Return [X, Y] of the center of cell containing provided text 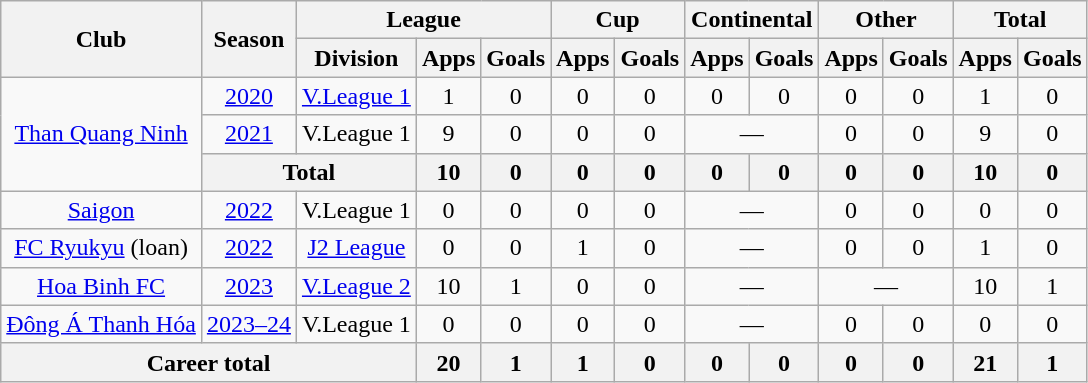
V.League 2 [356, 286]
J2 League [356, 248]
Club [102, 39]
2023–24 [248, 324]
Season [248, 39]
2023 [248, 286]
Continental [752, 20]
2021 [248, 134]
20 [448, 362]
Đông Á Thanh Hóa [102, 324]
2020 [248, 96]
Division [356, 58]
Than Quang Ninh [102, 134]
Cup [618, 20]
League [423, 20]
Other [886, 20]
21 [985, 362]
Saigon [102, 210]
Hoa Binh FC [102, 286]
FC Ryukyu (loan) [102, 248]
Career total [209, 362]
